Detect which cell encompasses the target text, then output its (x, y) center coordinate. 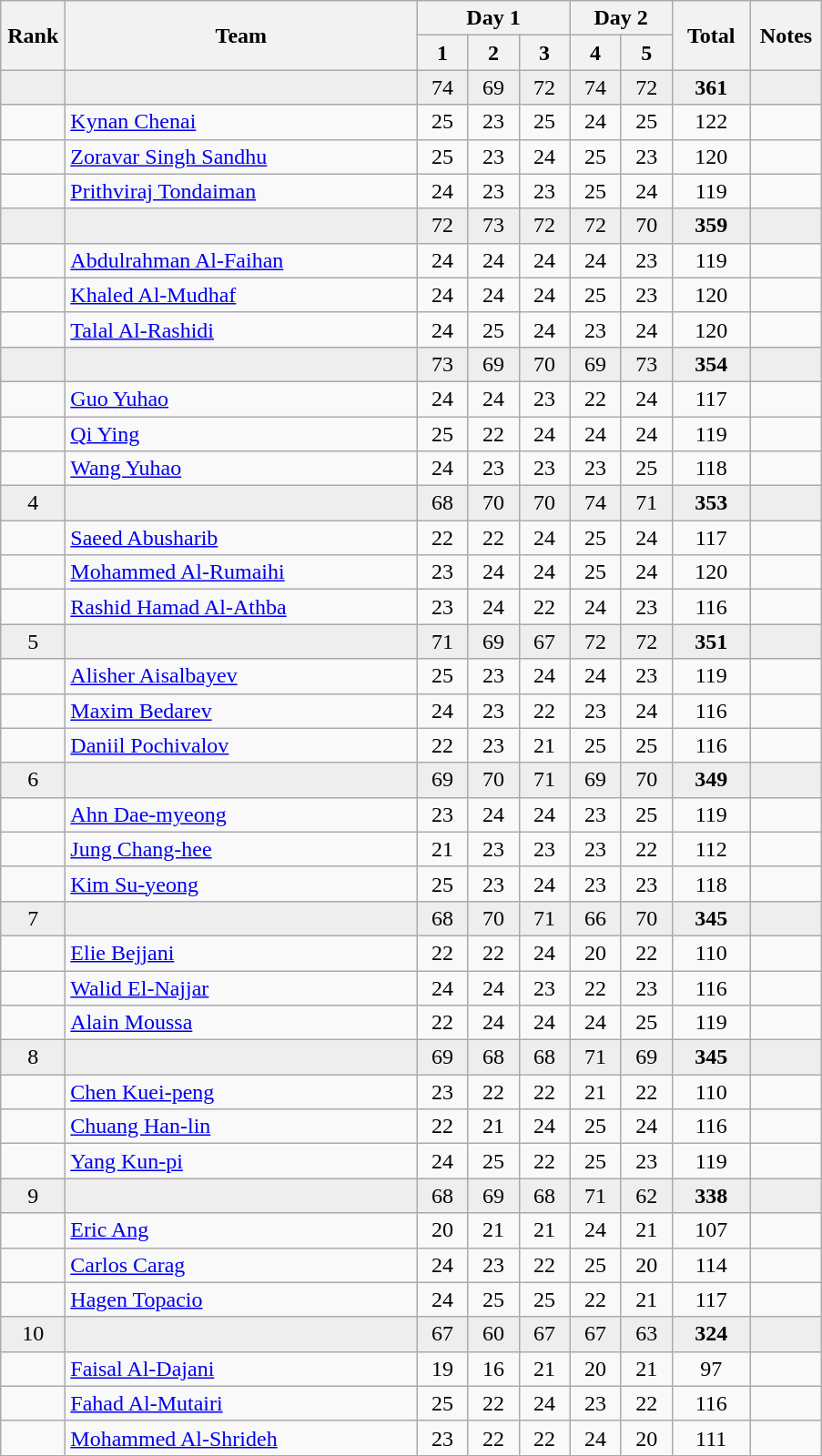
107 (711, 1230)
Saeed Abusharib (241, 538)
Fahad Al-Mutairi (241, 1403)
122 (711, 122)
Khaled Al-Mudhaf (241, 295)
338 (711, 1196)
324 (711, 1334)
Prithviraj Tondaiman (241, 191)
97 (711, 1369)
Kim Su-yeong (241, 884)
353 (711, 503)
6 (33, 780)
Yang Kun-pi (241, 1161)
2 (493, 53)
3 (544, 53)
Ahn Dae-myeong (241, 814)
19 (442, 1369)
354 (711, 364)
351 (711, 642)
Rashid Hamad Al-Athba (241, 607)
Team (241, 35)
62 (646, 1196)
Notes (786, 35)
361 (711, 87)
Alain Moussa (241, 1023)
1 (442, 53)
Talal Al-Rashidi (241, 329)
Qi Ying (241, 434)
Mohammed Al-Rumaihi (241, 572)
Day 2 (621, 18)
Zoravar Singh Sandhu (241, 157)
349 (711, 780)
Carlos Carag (241, 1265)
Guo Yuhao (241, 399)
Elie Bejjani (241, 953)
66 (595, 918)
Wang Yuhao (241, 469)
Rank (33, 35)
Daniil Pochivalov (241, 745)
60 (493, 1334)
Hagen Topacio (241, 1299)
Total (711, 35)
Maxim Bedarev (241, 711)
Faisal Al-Dajani (241, 1369)
16 (493, 1369)
9 (33, 1196)
359 (711, 226)
7 (33, 918)
114 (711, 1265)
Eric Ang (241, 1230)
10 (33, 1334)
Jung Chang-hee (241, 849)
Mohammed Al-Shrideh (241, 1438)
Walid El-Najjar (241, 987)
Alisher Aisalbayev (241, 676)
Day 1 (493, 18)
8 (33, 1057)
Chen Kuei-peng (241, 1092)
Abdulrahman Al-Faihan (241, 260)
111 (711, 1438)
112 (711, 849)
63 (646, 1334)
Chuang Han-lin (241, 1127)
Kynan Chenai (241, 122)
